Detect which cell encompasses the target text, then output its [X, Y] center coordinate. 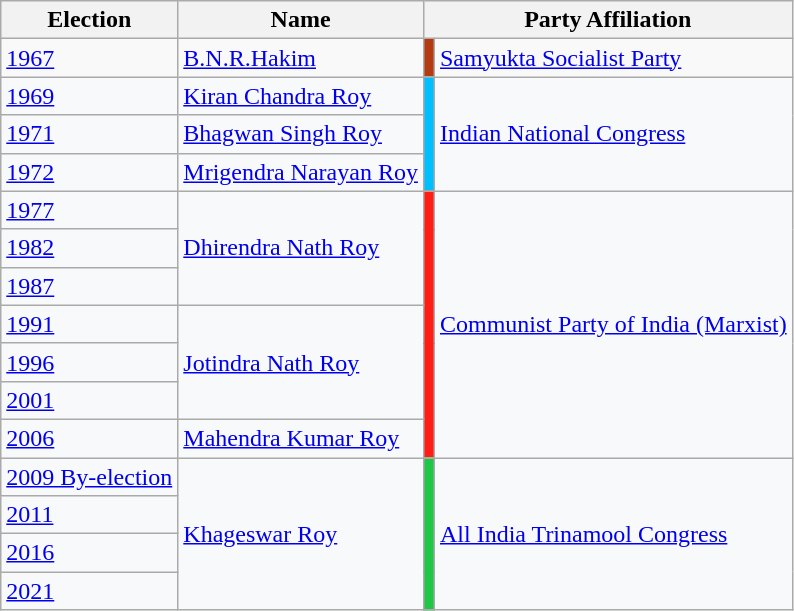
Mrigendra Narayan Roy [301, 172]
2006 [90, 438]
Communist Party of India (Marxist) [613, 324]
2009 By-election [90, 477]
1972 [90, 172]
All India Trinamool Congress [613, 534]
Election [90, 20]
Samyukta Socialist Party [613, 58]
1971 [90, 134]
1991 [90, 324]
1987 [90, 286]
Party Affiliation [608, 20]
1967 [90, 58]
2021 [90, 591]
B.N.R.Hakim [301, 58]
Jotindra Nath Roy [301, 362]
2011 [90, 515]
2016 [90, 553]
Khageswar Roy [301, 534]
Bhagwan Singh Roy [301, 134]
Indian National Congress [613, 134]
1977 [90, 210]
1996 [90, 362]
Kiran Chandra Roy [301, 96]
Name [301, 20]
Dhirendra Nath Roy [301, 248]
1982 [90, 248]
Mahendra Kumar Roy [301, 438]
2001 [90, 400]
1969 [90, 96]
